Output the (X, Y) coordinate of the center of the cell containing the given text.  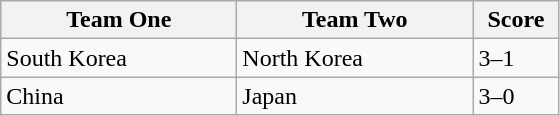
South Korea (119, 58)
Team One (119, 20)
China (119, 96)
3–1 (516, 58)
3–0 (516, 96)
Japan (355, 96)
North Korea (355, 58)
Score (516, 20)
Team Two (355, 20)
